Return the (x, y) coordinate for the center point of the cell that contains the specified text.  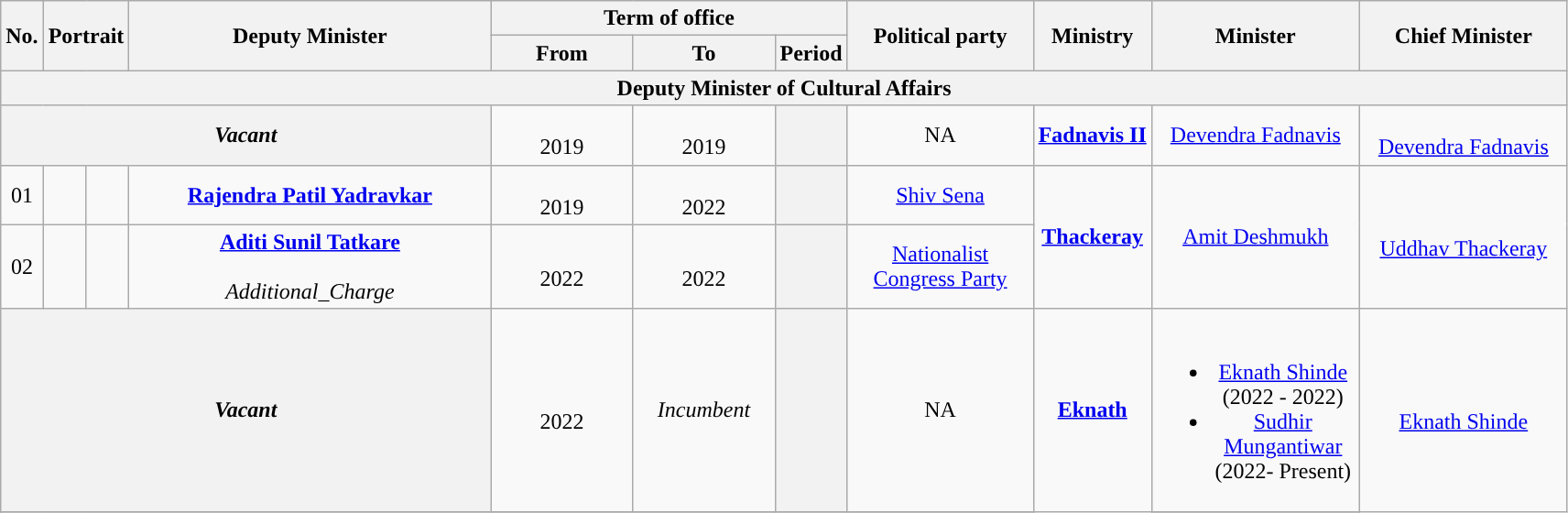
Amit Deshmukh (1255, 236)
Period (811, 53)
Thackeray (1092, 236)
Ministry (1092, 36)
No. (22, 36)
Chief Minister (1464, 36)
Aditi Sunil Tatkare Additional_Charge (310, 267)
Nationalist Congress Party (940, 267)
Shiv Sena (940, 194)
Incumbent (703, 410)
Political party (940, 36)
From (562, 53)
Eknath Shinde (1464, 410)
Uddhav Thackeray (1464, 236)
Minister (1255, 36)
Rajendra Patil Yadravkar (310, 194)
02 (22, 267)
Term of office (669, 18)
Eknath (1092, 410)
Eknath Shinde(2022 - 2022)Sudhir Mungantiwar (2022- Present) (1255, 410)
Deputy Minister (310, 36)
Fadnavis II (1092, 136)
To (703, 53)
Deputy Minister of Cultural Affairs (784, 88)
01 (22, 194)
Portrait (86, 36)
